Pinpoint the cell where the given text exists, returning its [X, Y] midpoint coordinate. 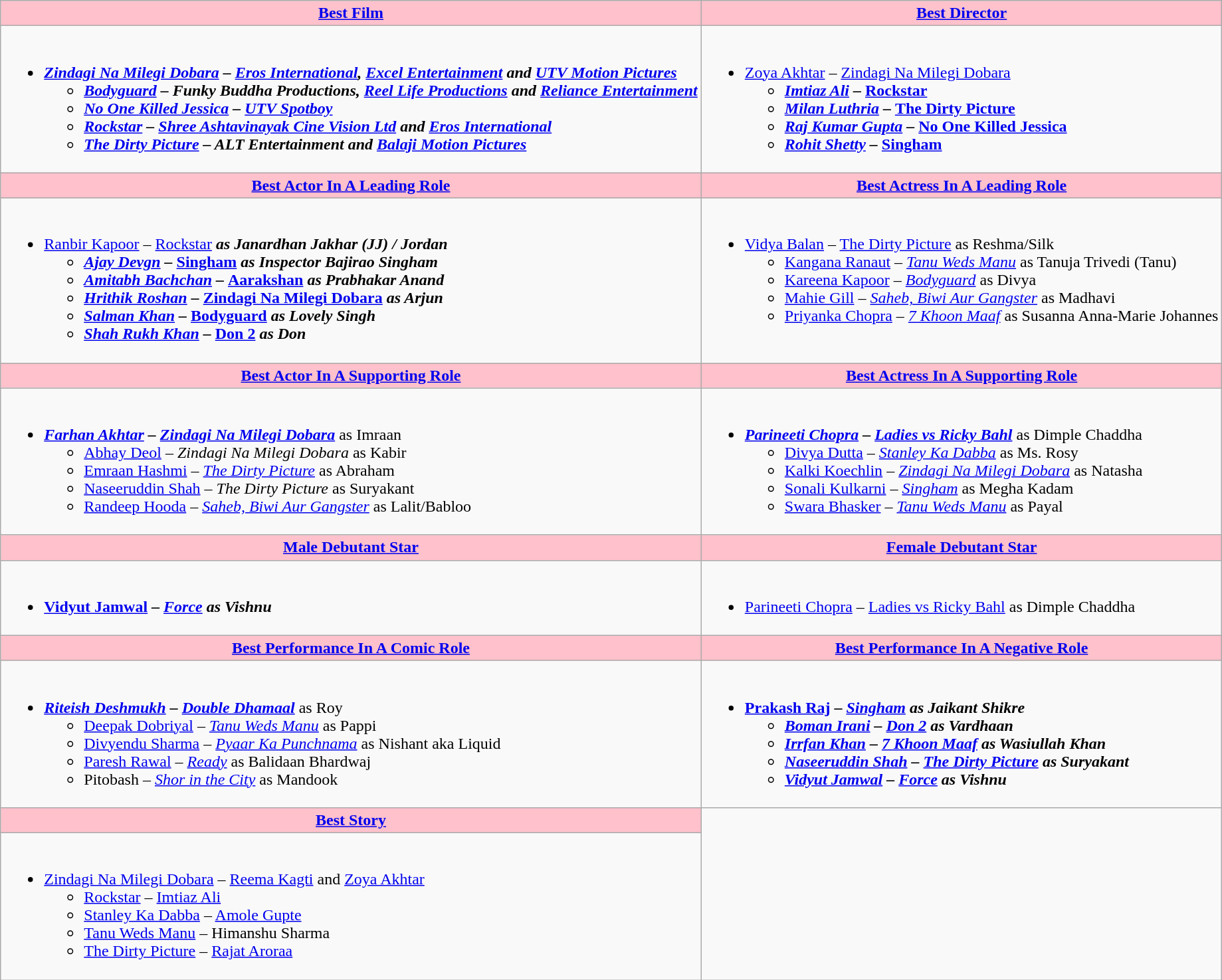
Best Actress In A Leading Role [962, 185]
Best Performance In A Comic Role [351, 648]
Best Director [962, 13]
Best Actor In A Leading Role [351, 185]
Best Performance In A Negative Role [962, 648]
Vidyut Jamwal – Force as Vishnu [351, 598]
Parineeti Chopra – Ladies vs Ricky Bahl as Dimple Chaddha [962, 598]
Best Actor In A Supporting Role [351, 375]
Female Debutant Star [962, 547]
Best Story [351, 820]
Best Film [351, 13]
Male Debutant Star [351, 547]
Best Actress In A Supporting Role [962, 375]
